Detect which cell encompasses the target text, then output its (X, Y) center coordinate. 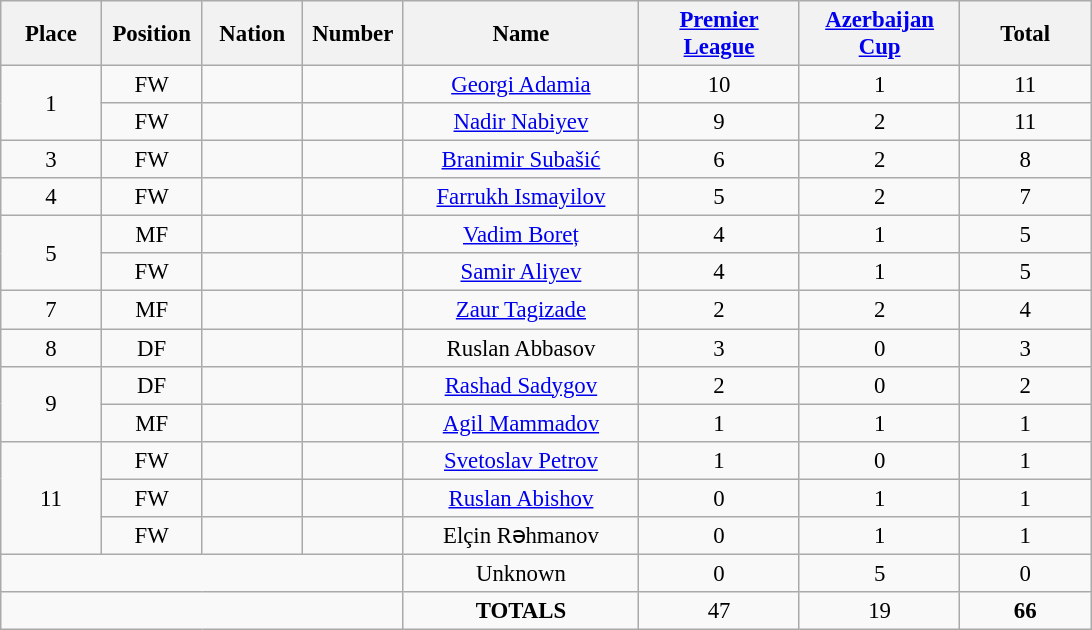
6 (720, 160)
Zaur Tagizade (521, 310)
Total (1026, 34)
Azerbaijan Cup (880, 34)
47 (720, 611)
Nation (252, 34)
Vadim Boreț (521, 235)
Position (152, 34)
66 (1026, 611)
19 (880, 611)
Elçin Rəhmanov (521, 536)
Place (52, 34)
Georgi Adamia (521, 85)
Premier League (720, 34)
Svetoslav Petrov (521, 460)
Branimir Subašić (521, 160)
Samir Aliyev (521, 273)
10 (720, 85)
Unknown (521, 573)
Rashad Sadygov (521, 385)
Name (521, 34)
Number (354, 34)
Agil Mammadov (521, 423)
Farrukh Ismayilov (521, 197)
Nadir Nabiyev (521, 122)
Ruslan Abbasov (521, 348)
Ruslan Abishov (521, 498)
TOTALS (521, 611)
